Output the [X, Y] coordinate of the center of the cell containing the given text.  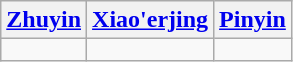
Xiao'erjing [150, 20]
Zhuyin [44, 20]
Pinyin [253, 20]
